Locate the cell with the specified text and output its (X, Y) center coordinate. 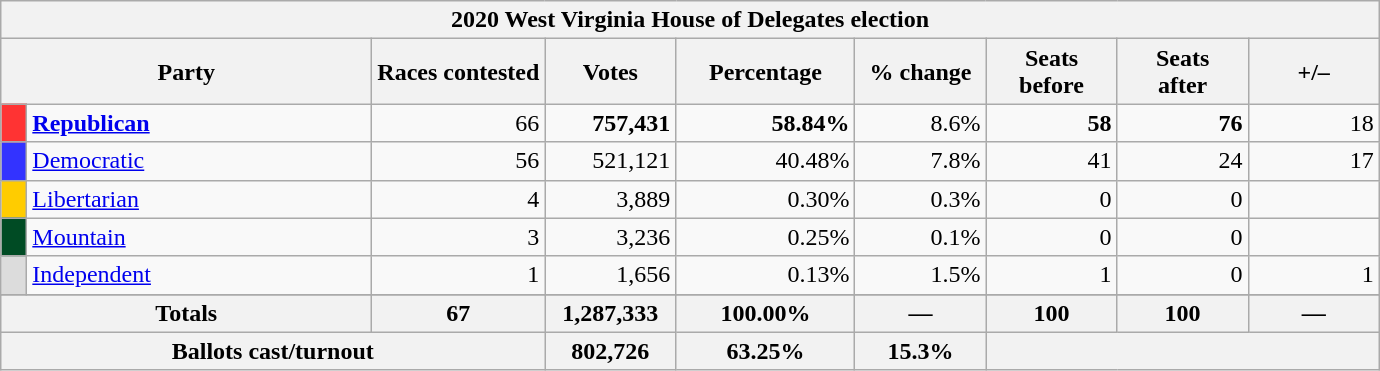
3 (458, 237)
Percentage (766, 72)
17 (1314, 161)
41 (1052, 161)
0.25% (766, 237)
24 (1182, 161)
4 (458, 199)
67 (458, 313)
58 (1052, 123)
Republican (200, 123)
15.3% (920, 351)
Seatsafter (1182, 72)
76 (1182, 123)
2020 West Virginia House of Delegates election (690, 20)
3,889 (610, 199)
Totals (186, 313)
802,726 (610, 351)
+/– (1314, 72)
Races contested (458, 72)
1,287,333 (610, 313)
3,236 (610, 237)
Ballots cast/turnout (273, 351)
58.84% (766, 123)
Seatsbefore (1052, 72)
1.5% (920, 275)
56 (458, 161)
100.00% (766, 313)
757,431 (610, 123)
66 (458, 123)
Party (186, 72)
0.1% (920, 237)
Votes (610, 72)
Libertarian (200, 199)
18 (1314, 123)
Democratic (200, 161)
8.6% (920, 123)
1,656 (610, 275)
7.8% (920, 161)
0.30% (766, 199)
Mountain (200, 237)
521,121 (610, 161)
63.25% (766, 351)
40.48% (766, 161)
Independent (200, 275)
0.3% (920, 199)
0.13% (766, 275)
% change (920, 72)
